Provide the (X, Y) coordinate of the cell's center where the given text is located.  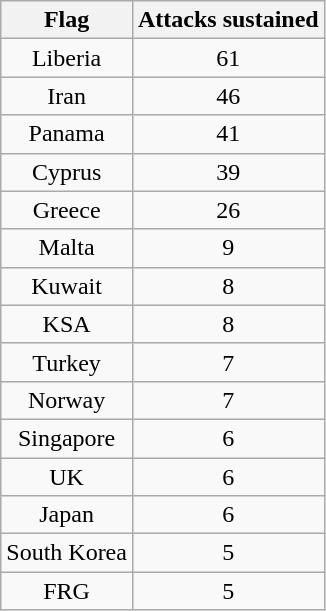
46 (228, 96)
Liberia (67, 58)
UK (67, 477)
9 (228, 248)
Greece (67, 210)
39 (228, 172)
Kuwait (67, 286)
61 (228, 58)
Cyprus (67, 172)
Turkey (67, 362)
Iran (67, 96)
Japan (67, 515)
Norway (67, 400)
26 (228, 210)
41 (228, 134)
Panama (67, 134)
South Korea (67, 553)
KSA (67, 324)
Malta (67, 248)
Singapore (67, 438)
Attacks sustained (228, 20)
Flag (67, 20)
FRG (67, 591)
